Provide the [x, y] coordinate of the cell's center where the given text is located.  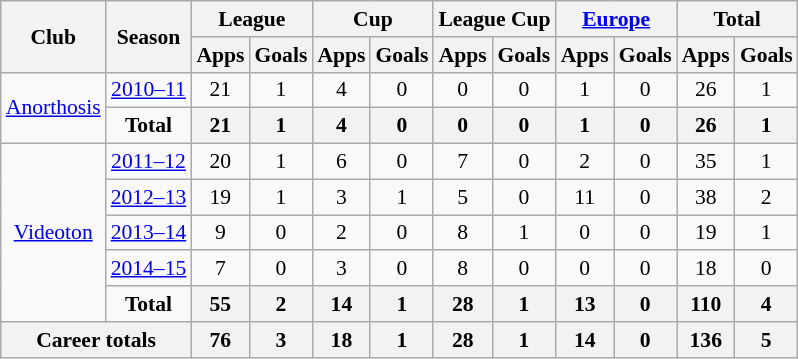
League [252, 19]
76 [220, 340]
League Cup [494, 19]
38 [706, 197]
Club [54, 36]
Anorthosis [54, 108]
2013–14 [149, 233]
Cup [372, 19]
6 [341, 162]
35 [706, 162]
2014–15 [149, 269]
2012–13 [149, 197]
Europe [616, 19]
Videoton [54, 233]
136 [706, 340]
9 [220, 233]
2010–11 [149, 90]
Career totals [96, 340]
11 [585, 197]
20 [220, 162]
13 [585, 304]
2011–12 [149, 162]
Season [149, 36]
110 [706, 304]
55 [220, 304]
